Provide the [X, Y] coordinate of the cell's center where the given text is located.  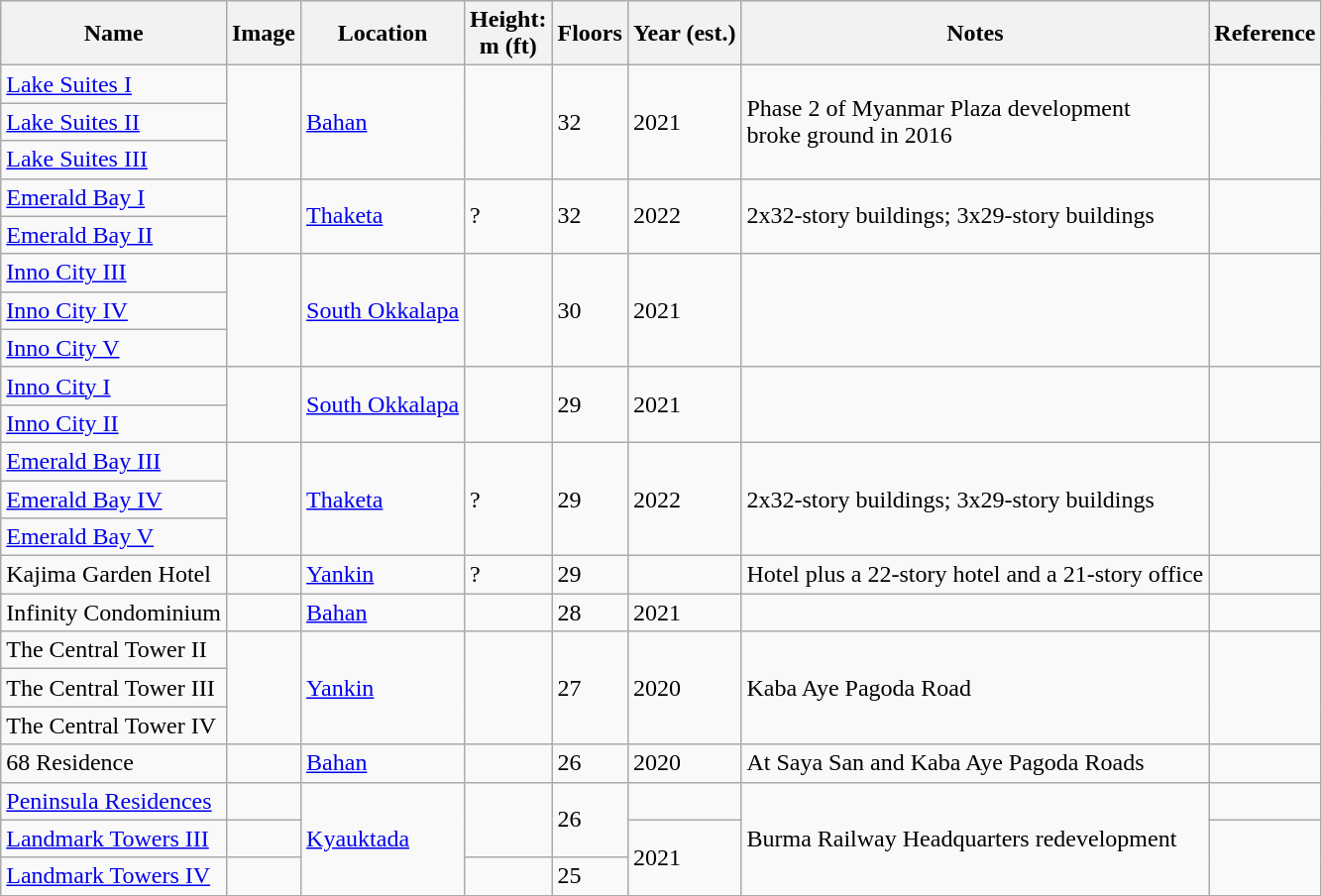
68 Residence [114, 763]
Phase 2 of Myanmar Plaza development broke ground in 2016 [975, 122]
Infinity Condominium [114, 613]
Inno City I [114, 386]
Emerald Bay III [114, 461]
Kyauktada [383, 839]
The Central Tower II [114, 650]
Kajima Garden Hotel [114, 575]
The Central Tower III [114, 688]
25 [590, 876]
Inno City V [114, 348]
Burma Railway Headquarters redevelopment [975, 839]
The Central Tower IV [114, 726]
Year (est.) [684, 34]
Landmark Towers III [114, 839]
Reference [1265, 34]
Name [114, 34]
Lake Suites I [114, 84]
Floors [590, 34]
Lake Suites III [114, 160]
Emerald Bay I [114, 197]
Lake Suites II [114, 122]
Hotel plus a 22-story hotel and a 21-story office [975, 575]
28 [590, 613]
Emerald Bay II [114, 235]
Inno City II [114, 423]
Peninsula Residences [114, 801]
Height: m (ft) [508, 34]
Image [264, 34]
Inno City III [114, 273]
Emerald Bay IV [114, 499]
Landmark Towers IV [114, 876]
Kaba Aye Pagoda Road [975, 688]
Emerald Bay V [114, 537]
Notes [975, 34]
Inno City IV [114, 310]
Location [383, 34]
30 [590, 310]
At Saya San and Kaba Aye Pagoda Roads [975, 763]
27 [590, 688]
